Scan for the cell matching the given text and deliver its (x, y) coordinate at center. 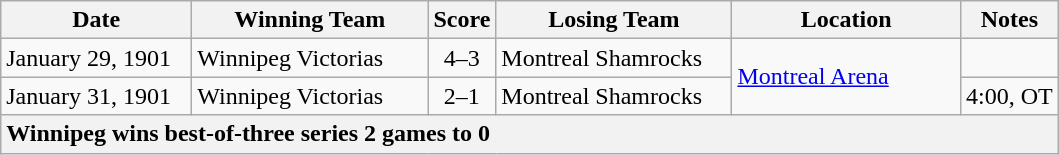
Notes (1009, 20)
January 31, 1901 (96, 96)
Winning Team (310, 20)
Losing Team (614, 20)
January 29, 1901 (96, 58)
4:00, OT (1009, 96)
Location (846, 20)
Score (462, 20)
4–3 (462, 58)
Winnipeg wins best-of-three series 2 games to 0 (530, 134)
Date (96, 20)
Montreal Arena (846, 77)
2–1 (462, 96)
